For the text-containing cell, return its midpoint in [x, y] coordinate format. 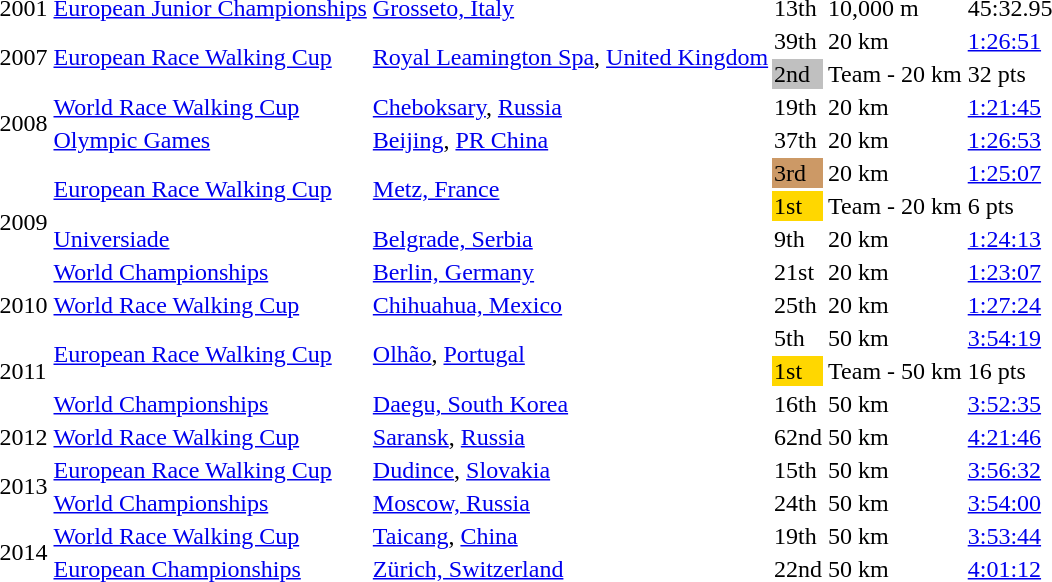
Team - 50 km [896, 371]
24th [798, 503]
5th [798, 338]
Cheboksary, Russia [570, 107]
Saransk, Russia [570, 437]
Dudince, Slovakia [570, 470]
Taicang, China [570, 536]
62nd [798, 437]
Olympic Games [210, 140]
21st [798, 272]
39th [798, 41]
Daegu, South Korea [570, 404]
Berlin, Germany [570, 272]
37th [798, 140]
Royal Leamington Spa, United Kingdom [570, 58]
15th [798, 470]
2nd [798, 74]
Olhão, Portugal [570, 354]
3rd [798, 173]
Universiade [210, 239]
Chihuahua, Mexico [570, 305]
Belgrade, Serbia [570, 239]
9th [798, 239]
25th [798, 305]
16th [798, 404]
Metz, France [570, 190]
Moscow, Russia [570, 503]
Beijing, PR China [570, 140]
